Detect which cell encompasses the target text, then output its (X, Y) center coordinate. 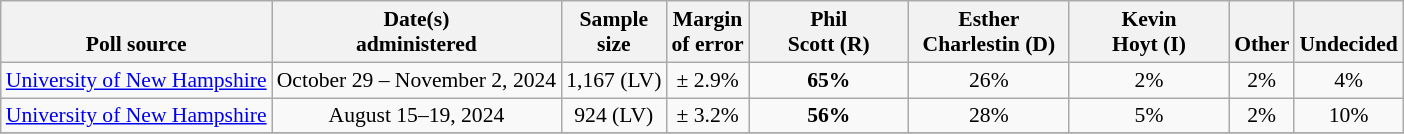
5% (1149, 116)
56% (829, 116)
PhilScott (R) (829, 32)
65% (829, 80)
Samplesize (614, 32)
26% (989, 80)
Date(s)administered (417, 32)
KevinHoyt (I) (1149, 32)
October 29 – November 2, 2024 (417, 80)
Other (1262, 32)
± 3.2% (707, 116)
10% (1348, 116)
EstherCharlestin (D) (989, 32)
Marginof error (707, 32)
924 (LV) (614, 116)
4% (1348, 80)
28% (989, 116)
Undecided (1348, 32)
Poll source (136, 32)
1,167 (LV) (614, 80)
August 15–19, 2024 (417, 116)
± 2.9% (707, 80)
